Determine the (X, Y) coordinate at the center of the cell enclosing the given text.  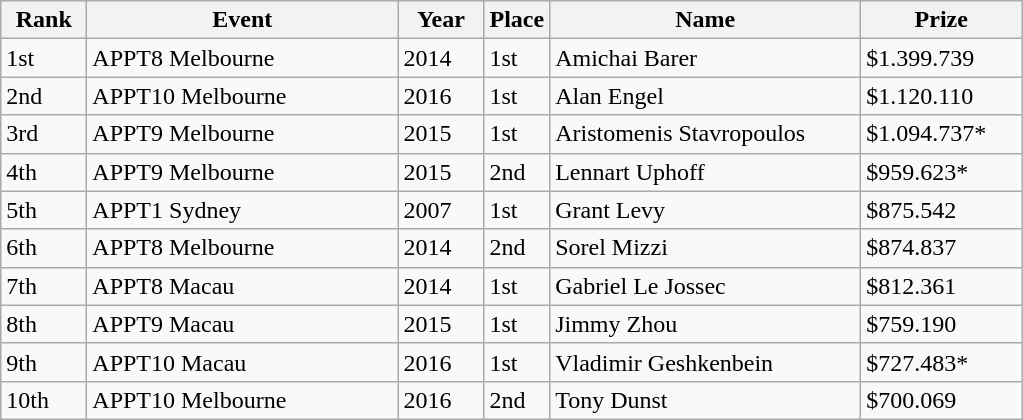
Gabriel Le Jossec (706, 286)
Lennart Uphoff (706, 172)
Name (706, 20)
APPT1 Sydney (242, 210)
7th (44, 286)
5th (44, 210)
2007 (441, 210)
$1.399.739 (942, 58)
Alan Engel (706, 96)
Grant Levy (706, 210)
APPT9 Macau (242, 324)
APPT8 Macau (242, 286)
Rank (44, 20)
$959.623* (942, 172)
Tony Dunst (706, 400)
Event (242, 20)
$700.069 (942, 400)
Sorel Mizzi (706, 248)
$1.094.737* (942, 134)
3rd (44, 134)
Place (517, 20)
8th (44, 324)
Aristomenis Stavropoulos (706, 134)
6th (44, 248)
APPT10 Macau (242, 362)
$874.837 (942, 248)
$812.361 (942, 286)
$727.483* (942, 362)
9th (44, 362)
Jimmy Zhou (706, 324)
10th (44, 400)
Prize (942, 20)
4th (44, 172)
Amichai Barer (706, 58)
$875.542 (942, 210)
Year (441, 20)
Vladimir Geshkenbein (706, 362)
$759.190 (942, 324)
$1.120.110 (942, 96)
